Detect which cell encompasses the target text, then output its [x, y] center coordinate. 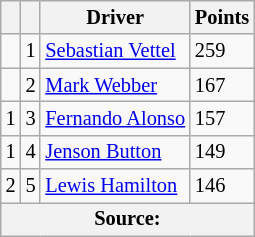
3 [31, 118]
149 [222, 152]
Mark Webber [115, 85]
Driver [115, 17]
157 [222, 118]
5 [31, 186]
Points [222, 17]
146 [222, 186]
4 [31, 152]
259 [222, 51]
Fernando Alonso [115, 118]
Jenson Button [115, 152]
167 [222, 85]
Source: [128, 219]
Lewis Hamilton [115, 186]
Sebastian Vettel [115, 51]
